Return the (x, y) coordinate for the center point of the cell that contains the specified text.  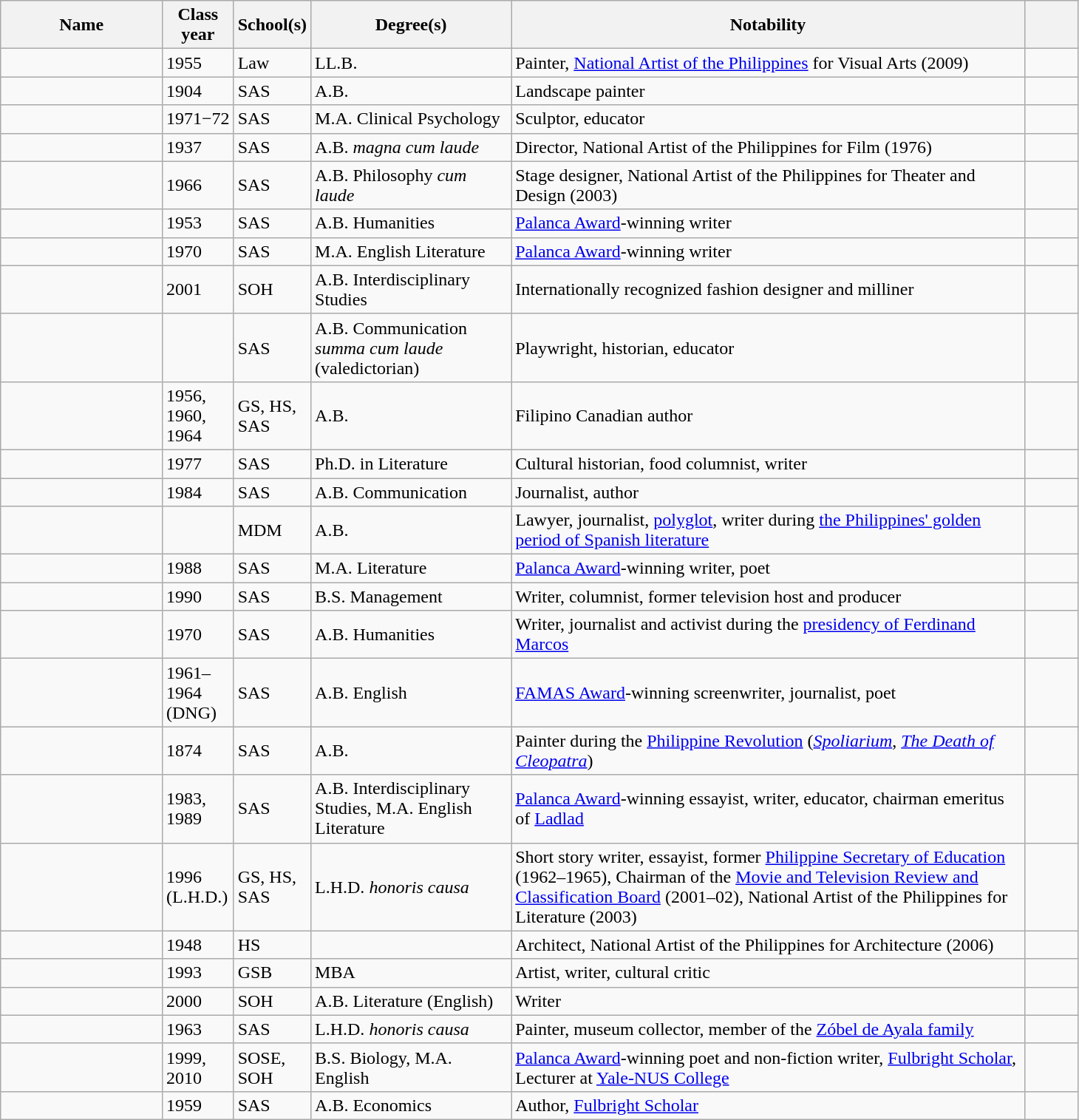
Name (81, 25)
Painter, National Artist of the Philippines for Visual Arts (2009) (768, 63)
LL.B. (411, 63)
Painter, museum collector, member of the Zóbel de Ayala family (768, 1029)
A.B. English (411, 693)
A.B. Interdisciplinary Studies (411, 290)
Palanca Award-winning writer, poet (768, 569)
1955 (198, 63)
M.A. Literature (411, 569)
Palanca Award-winning poet and non-fiction writer, Fulbright Scholar, Lecturer at Yale-NUS College (768, 1068)
Sculptor, educator (768, 119)
1984 (198, 492)
1966 (198, 185)
A.B. Interdisciplinary Studies, M.A. English Literature (411, 809)
1904 (198, 91)
SOSE, SOH (272, 1068)
HS (272, 945)
Director, National Artist of the Philippines for Film (1976) (768, 147)
B.S. Biology, M.A. English (411, 1068)
GSB (272, 973)
Stage designer, National Artist of the Philippines for Theater and Design (2003) (768, 185)
Author, Fulbright Scholar (768, 1105)
Playwright, historian, educator (768, 347)
Painter during the Philippine Revolution (Spoliarium, The Death of Cleopatra) (768, 751)
Architect, National Artist of the Philippines for Architecture (2006) (768, 945)
1963 (198, 1029)
1996 (L.H.D.) (198, 887)
MDM (272, 531)
Cultural historian, food columnist, writer (768, 464)
1956, 1960, 1964 (198, 415)
1961–1964 (DNG) (198, 693)
1948 (198, 945)
A.B. Philosophy cum laude (411, 185)
1937 (198, 147)
1874 (198, 751)
Landscape painter (768, 91)
1988 (198, 569)
1959 (198, 1105)
1953 (198, 223)
Journalist, author (768, 492)
Writer, journalist and activist during the presidency of Ferdinand Marcos (768, 634)
Internationally recognized fashion designer and milliner (768, 290)
M.A. English Literature (411, 251)
Filipino Canadian author (768, 415)
A.B. Communication summa cum laude (valedictorian) (411, 347)
Degree(s) (411, 25)
Notability (768, 25)
A.B. Communication (411, 492)
Lawyer, journalist, polyglot, writer during the Philippines' golden period of Spanish literature (768, 531)
A.B. Literature (English) (411, 1001)
1993 (198, 973)
Writer, columnist, former television host and producer (768, 597)
Palanca Award-winning essayist, writer, educator, chairman emeritus of Ladlad (768, 809)
A.B. Economics (411, 1105)
Writer (768, 1001)
1971−72 (198, 119)
1999, 2010 (198, 1068)
Class year (198, 25)
2000 (198, 1001)
Law (272, 63)
FAMAS Award-winning screenwriter, journalist, poet (768, 693)
B.S. Management (411, 597)
Ph.D. in Literature (411, 464)
1990 (198, 597)
1983, 1989 (198, 809)
MBA (411, 973)
2001 (198, 290)
A.B. magna cum laude (411, 147)
1977 (198, 464)
School(s) (272, 25)
Artist, writer, cultural critic (768, 973)
M.A. Clinical Psychology (411, 119)
